Identify which cell holds the provided text, then report its [X, Y] central coordinate. 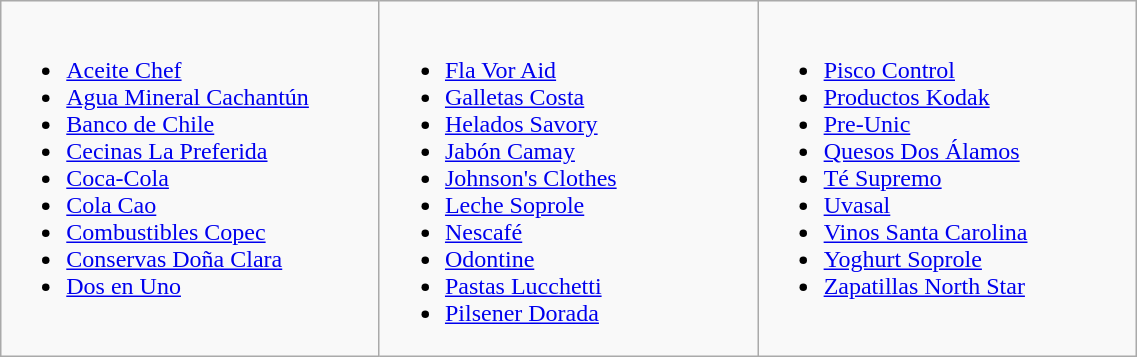
Fla Vor AidGalletas CostaHelados SavoryJabón CamayJohnson's ClothesLeche SoproleNescaféOdontinePastas LucchettiPilsener Dorada [568, 179]
Aceite ChefAgua Mineral CachantúnBanco de ChileCecinas La PreferidaCoca-ColaCola CaoCombustibles CopecConservas Doña ClaraDos en Uno [190, 179]
Pisco ControlProductos KodakPre-UnicQuesos Dos ÁlamosTé SupremoUvasalVinos Santa CarolinaYoghurt SoproleZapatillas North Star [948, 179]
